Find where the given text appears and provide that cell's center as (X, Y) coordinate. 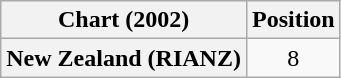
Chart (2002) (124, 20)
Position (293, 20)
8 (293, 58)
New Zealand (RIANZ) (124, 58)
